Extract the [X, Y] coordinate from the center of the cell holding the provided text.  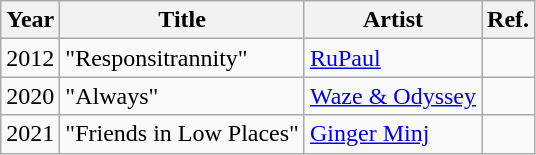
Waze & Odyssey [392, 96]
"Responsitrannity" [182, 58]
2012 [30, 58]
Ginger Minj [392, 134]
Ref. [508, 20]
RuPaul [392, 58]
Artist [392, 20]
"Always" [182, 96]
Year [30, 20]
2020 [30, 96]
"Friends in Low Places" [182, 134]
Title [182, 20]
2021 [30, 134]
